Detect which cell encompasses the target text, then output its [X, Y] center coordinate. 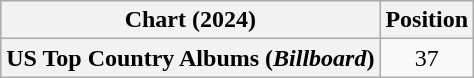
Chart (2024) [190, 20]
37 [427, 58]
Position [427, 20]
US Top Country Albums (Billboard) [190, 58]
